Return (X, Y) of the center of cell containing provided text 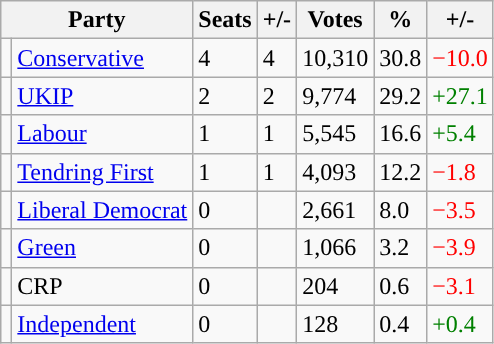
Labour (102, 134)
% (400, 20)
10,310 (336, 58)
UKIP (102, 96)
204 (336, 286)
Independent (102, 324)
0.6 (400, 286)
−3.1 (460, 286)
9,774 (336, 96)
−3.5 (460, 210)
0.4 (400, 324)
5,545 (336, 134)
Liberal Democrat (102, 210)
4,093 (336, 172)
+27.1 (460, 96)
30.8 (400, 58)
128 (336, 324)
2,661 (336, 210)
+5.4 (460, 134)
−3.9 (460, 248)
Green (102, 248)
12.2 (400, 172)
16.6 (400, 134)
Seats (225, 20)
29.2 (400, 96)
−1.8 (460, 172)
+0.4 (460, 324)
8.0 (400, 210)
−10.0 (460, 58)
Party (97, 20)
Tendring First (102, 172)
1,066 (336, 248)
3.2 (400, 248)
Conservative (102, 58)
Votes (336, 20)
CRP (102, 286)
